Return (x, y) of the center of cell containing provided text 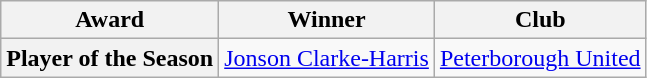
Winner (327, 20)
Award (110, 20)
Peterborough United (540, 58)
Club (540, 20)
Player of the Season (110, 58)
Jonson Clarke-Harris (327, 58)
